Return (x, y) of the center of cell containing provided text 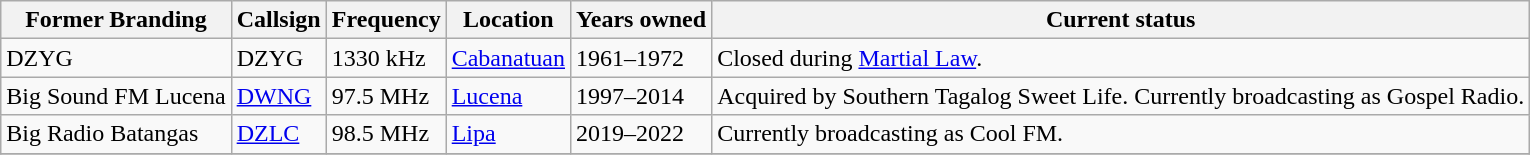
97.5 MHz (386, 96)
Current status (1121, 20)
Former Branding (116, 20)
DWNG (278, 96)
Lipa (508, 134)
1961–1972 (642, 58)
2019–2022 (642, 134)
1997–2014 (642, 96)
98.5 MHz (386, 134)
Callsign (278, 20)
Lucena (508, 96)
Closed during Martial Law. (1121, 58)
Acquired by Southern Tagalog Sweet Life. Currently broadcasting as Gospel Radio. (1121, 96)
Big Sound FM Lucena (116, 96)
Big Radio Batangas (116, 134)
Cabanatuan (508, 58)
Location (508, 20)
Frequency (386, 20)
DZLC (278, 134)
Currently broadcasting as Cool FM. (1121, 134)
1330 kHz (386, 58)
Years owned (642, 20)
